Pinpoint the cell where the given text exists, returning its [X, Y] midpoint coordinate. 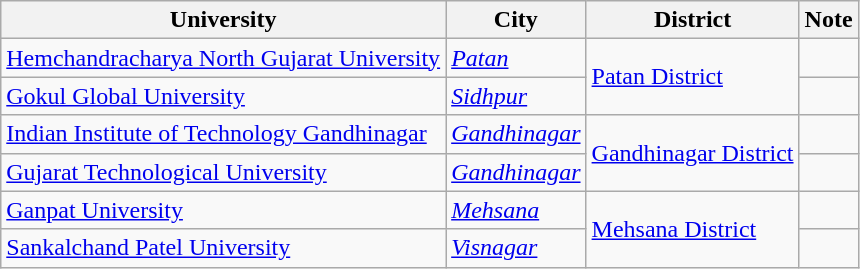
Mehsana [516, 210]
City [516, 20]
Note [828, 20]
Patan District [692, 77]
Mehsana District [692, 229]
Gokul Global University [224, 96]
Gandhinagar District [692, 153]
Gujarat Technological University [224, 172]
Sidhpur [516, 96]
District [692, 20]
Hemchandracharya North Gujarat University [224, 58]
Indian Institute of Technology Gandhinagar [224, 134]
Ganpat University [224, 210]
Patan [516, 58]
Sankalchand Patel University [224, 248]
University [224, 20]
Visnagar [516, 248]
